Search for the cell housing the specified text and yield its (X, Y) center coordinate. 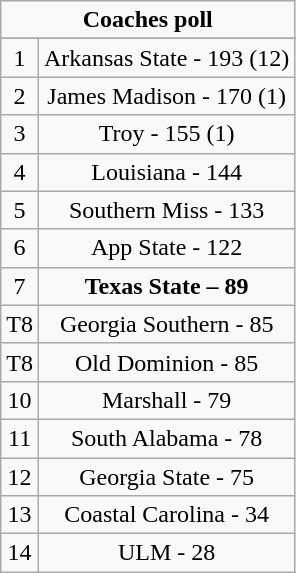
James Madison - 170 (1) (166, 96)
Coastal Carolina - 34 (166, 515)
ULM - 28 (166, 553)
Arkansas State - 193 (12) (166, 58)
7 (20, 286)
5 (20, 210)
2 (20, 96)
4 (20, 172)
1 (20, 58)
6 (20, 248)
Georgia State - 75 (166, 477)
South Alabama - 78 (166, 438)
App State - 122 (166, 248)
11 (20, 438)
Troy - 155 (1) (166, 134)
Old Dominion - 85 (166, 362)
12 (20, 477)
3 (20, 134)
Louisiana - 144 (166, 172)
Texas State – 89 (166, 286)
10 (20, 400)
14 (20, 553)
Marshall - 79 (166, 400)
Coaches poll (148, 20)
Southern Miss - 133 (166, 210)
Georgia Southern - 85 (166, 324)
13 (20, 515)
